Output the [X, Y] coordinate of the center of the cell containing the given text.  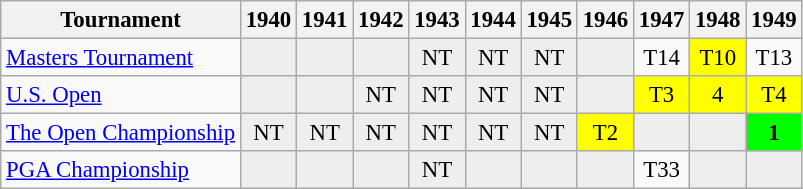
1947 [661, 20]
1942 [381, 20]
T3 [661, 95]
The Open Championship [121, 133]
T2 [605, 133]
T10 [718, 58]
1940 [268, 20]
1946 [605, 20]
T33 [661, 170]
T4 [774, 95]
4 [718, 95]
1941 [325, 20]
1949 [774, 20]
U.S. Open [121, 95]
T13 [774, 58]
1 [774, 133]
1943 [437, 20]
1948 [718, 20]
1944 [493, 20]
T14 [661, 58]
Masters Tournament [121, 58]
PGA Championship [121, 170]
1945 [549, 20]
Tournament [121, 20]
